Extract the [x, y] coordinate from the center of the cell holding the provided text.  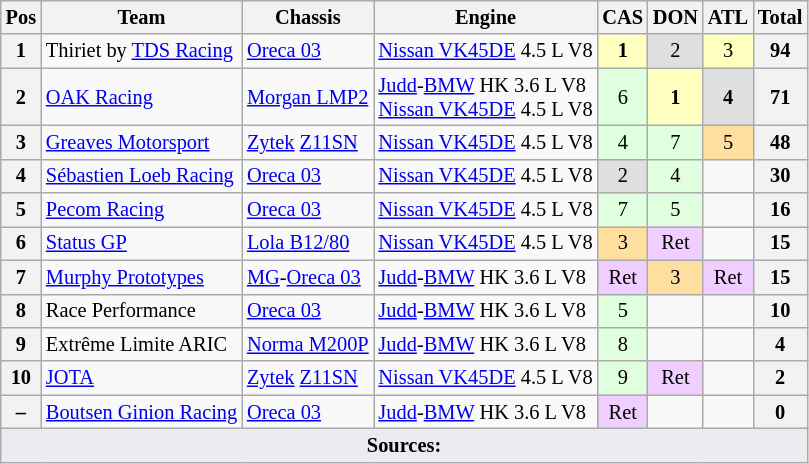
ATL [728, 17]
16 [780, 210]
Boutsen Ginion Racing [142, 412]
Total [780, 17]
Sébastien Loeb Racing [142, 176]
Team [142, 17]
Sources: [404, 445]
Engine [486, 17]
Lola B12/80 [308, 243]
Pos [21, 17]
71 [780, 97]
Status GP [142, 243]
Thiriet by TDS Racing [142, 51]
– [21, 412]
Greaves Motorsport [142, 142]
JOTA [142, 378]
Race Performance [142, 311]
Extrême Limite ARIC [142, 344]
MG-Oreca 03 [308, 277]
OAK Racing [142, 97]
Norma M200P [308, 344]
30 [780, 176]
Chassis [308, 17]
94 [780, 51]
Morgan LMP2 [308, 97]
Murphy Prototypes [142, 277]
Judd-BMW HK 3.6 L V8Nissan VK45DE 4.5 L V8 [486, 97]
CAS [622, 17]
48 [780, 142]
DON [676, 17]
Pecom Racing [142, 210]
0 [780, 412]
